Identify which cell holds the provided text, then report its (x, y) central coordinate. 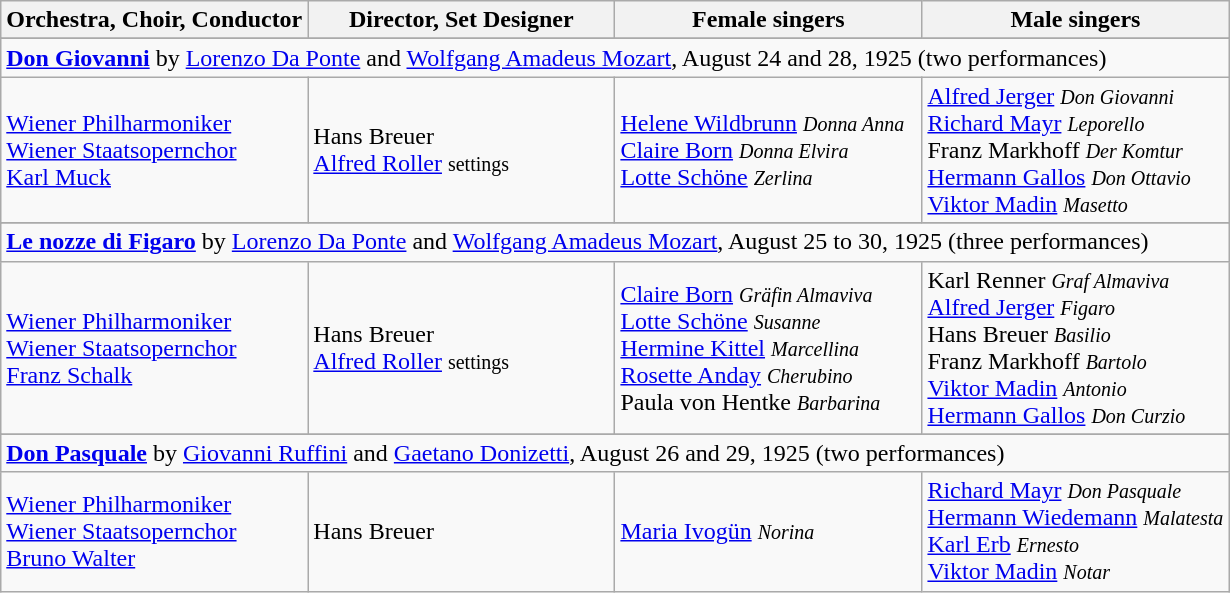
Helene Wildbrunn Donna AnnaClaire Born Donna ElviraLotte Schöne Zerlina (768, 150)
Wiener PhilharmonikerWiener StaatsopernchorFranz Schalk (154, 348)
Director, Set Designer (462, 20)
Wiener PhilharmonikerWiener StaatsopernchorKarl Muck (154, 150)
Female singers (768, 20)
Hans Breuer (462, 532)
Karl Renner Graf AlmavivaAlfred Jerger FigaroHans Breuer BasilioFranz Markhoff BartoloViktor Madin AntonioHermann Gallos Don Curzio (1076, 348)
Male singers (1076, 20)
Don Pasquale by Giovanni Ruffini and Gaetano Donizetti, August 26 and 29, 1925 (two performances) (615, 453)
Alfred Jerger Don GiovanniRichard Mayr LeporelloFranz Markhoff Der KomturHermann Gallos Don OttavioViktor Madin Masetto (1076, 150)
Le nozze di Figaro by Lorenzo Da Ponte and Wolfgang Amadeus Mozart, August 25 to 30, 1925 (three performances) (615, 242)
Wiener PhilharmonikerWiener StaatsopernchorBruno Walter (154, 532)
Maria Ivogün Norina (768, 532)
Orchestra, Choir, Conductor (154, 20)
Claire Born Gräfin AlmavivaLotte Schöne SusanneHermine Kittel MarcellinaRosette Anday CherubinoPaula von Hentke Barbarina (768, 348)
Don Giovanni by Lorenzo Da Ponte and Wolfgang Amadeus Mozart, August 24 and 28, 1925 (two performances) (615, 58)
Richard Mayr Don PasqualeHermann Wiedemann MalatestaKarl Erb ErnestoViktor Madin Notar (1076, 532)
